Determine the [x, y] coordinate at the center of the cell enclosing the given text.  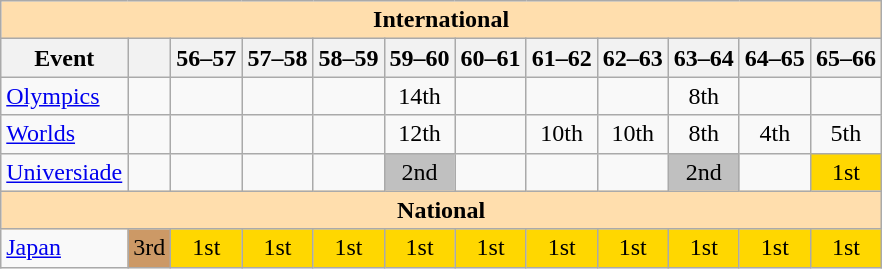
60–61 [490, 58]
Universiade [64, 172]
64–65 [774, 58]
Japan [64, 248]
57–58 [278, 58]
12th [420, 134]
62–63 [632, 58]
59–60 [420, 58]
61–62 [562, 58]
65–66 [846, 58]
Worlds [64, 134]
56–57 [206, 58]
International [442, 20]
National [442, 210]
5th [846, 134]
3rd [150, 248]
Olympics [64, 96]
4th [774, 134]
63–64 [704, 58]
58–59 [348, 58]
14th [420, 96]
Event [64, 58]
